Determine the (x, y) coordinate at the center of the cell enclosing the given text.  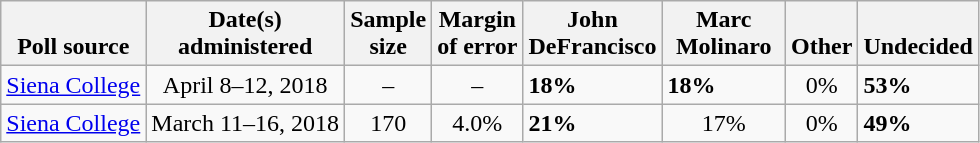
4.0% (478, 123)
53% (918, 85)
Other (822, 34)
170 (388, 123)
Undecided (918, 34)
17% (724, 123)
April 8–12, 2018 (246, 85)
Date(s)administered (246, 34)
Poll source (74, 34)
MarcMolinaro (724, 34)
21% (592, 123)
Samplesize (388, 34)
March 11–16, 2018 (246, 123)
49% (918, 123)
Marginof error (478, 34)
JohnDeFrancisco (592, 34)
